Pinpoint the cell where the given text exists, returning its (x, y) midpoint coordinate. 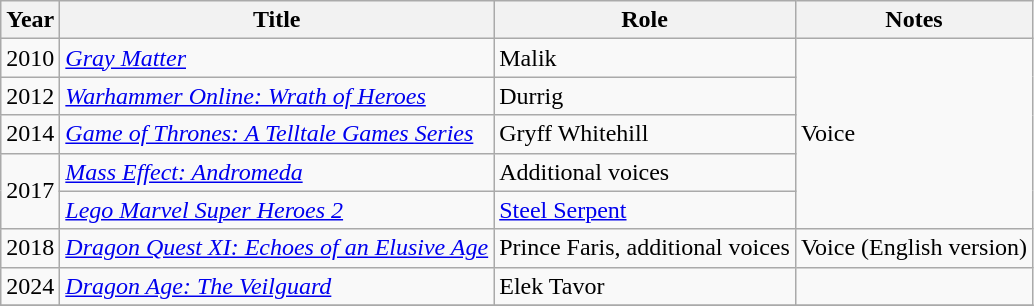
Gray Matter (277, 58)
Elek Tavor (645, 286)
Malik (645, 58)
2024 (30, 286)
Mass Effect: Andromeda (277, 172)
Voice (English version) (914, 248)
Title (277, 20)
Warhammer Online: Wrath of Heroes (277, 96)
Prince Faris, additional voices (645, 248)
2017 (30, 191)
Additional voices (645, 172)
Role (645, 20)
Steel Serpent (645, 210)
Voice (914, 134)
2014 (30, 134)
Gryff Whitehill (645, 134)
Year (30, 20)
Durrig (645, 96)
2018 (30, 248)
2010 (30, 58)
Dragon Age: The Veilguard (277, 286)
Notes (914, 20)
2012 (30, 96)
Game of Thrones: A Telltale Games Series (277, 134)
Dragon Quest XI: Echoes of an Elusive Age (277, 248)
Lego Marvel Super Heroes 2 (277, 210)
